For the text-containing cell, return its midpoint in [x, y] coordinate format. 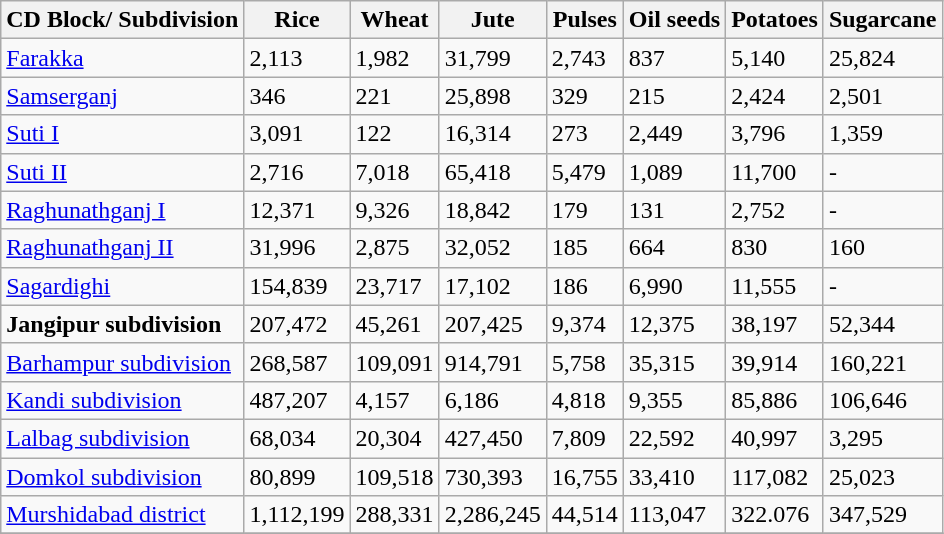
1,982 [394, 58]
131 [674, 210]
12,375 [674, 324]
23,717 [394, 286]
186 [584, 286]
5,140 [775, 58]
16,314 [492, 134]
207,425 [492, 324]
80,899 [297, 477]
7,018 [394, 172]
Wheat [394, 20]
837 [674, 58]
39,914 [775, 362]
288,331 [394, 515]
18,842 [492, 210]
38,197 [775, 324]
207,472 [297, 324]
3,295 [882, 438]
2,716 [297, 172]
Raghunathganj I [122, 210]
1,112,199 [297, 515]
3,091 [297, 134]
160,221 [882, 362]
3,796 [775, 134]
11,555 [775, 286]
Kandi subdivision [122, 400]
6,186 [492, 400]
22,592 [674, 438]
Farakka [122, 58]
Potatoes [775, 20]
347,529 [882, 515]
2,743 [584, 58]
Domkol subdivision [122, 477]
Samserganj [122, 96]
1,359 [882, 134]
9,355 [674, 400]
427,450 [492, 438]
35,315 [674, 362]
2,752 [775, 210]
31,996 [297, 248]
7,809 [584, 438]
Suti I [122, 134]
32,052 [492, 248]
25,824 [882, 58]
185 [584, 248]
830 [775, 248]
322.076 [775, 515]
Raghunathganj II [122, 248]
2,113 [297, 58]
Rice [297, 20]
122 [394, 134]
44,514 [584, 515]
109,518 [394, 477]
Barhampur subdivision [122, 362]
5,758 [584, 362]
25,898 [492, 96]
65,418 [492, 172]
Jangipur subdivision [122, 324]
215 [674, 96]
4,818 [584, 400]
Suti II [122, 172]
25,023 [882, 477]
2,424 [775, 96]
20,304 [394, 438]
33,410 [674, 477]
12,371 [297, 210]
113,047 [674, 515]
52,344 [882, 324]
160 [882, 248]
664 [674, 248]
9,326 [394, 210]
268,587 [297, 362]
5,479 [584, 172]
221 [394, 96]
1,089 [674, 172]
9,374 [584, 324]
Lalbag subdivision [122, 438]
4,157 [394, 400]
45,261 [394, 324]
17,102 [492, 286]
914,791 [492, 362]
154,839 [297, 286]
Jute [492, 20]
2,501 [882, 96]
273 [584, 134]
Sagardighi [122, 286]
Pulses [584, 20]
346 [297, 96]
2,449 [674, 134]
487,207 [297, 400]
329 [584, 96]
Murshidabad district [122, 515]
Oil seeds [674, 20]
730,393 [492, 477]
Sugarcane [882, 20]
2,286,245 [492, 515]
6,990 [674, 286]
179 [584, 210]
106,646 [882, 400]
2,875 [394, 248]
31,799 [492, 58]
40,997 [775, 438]
11,700 [775, 172]
117,082 [775, 477]
85,886 [775, 400]
16,755 [584, 477]
CD Block/ Subdivision [122, 20]
109,091 [394, 362]
68,034 [297, 438]
